Identify which cell holds the provided text, then report its (x, y) central coordinate. 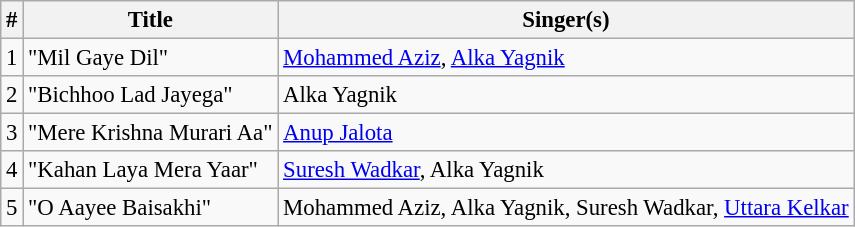
2 (12, 95)
1 (12, 58)
4 (12, 170)
Singer(s) (566, 20)
"Bichhoo Lad Jayega" (150, 95)
Alka Yagnik (566, 95)
"Kahan Laya Mera Yaar" (150, 170)
Mohammed Aziz, Alka Yagnik (566, 58)
Anup Jalota (566, 133)
"Mil Gaye Dil" (150, 58)
5 (12, 208)
"O Aayee Baisakhi" (150, 208)
# (12, 20)
"Mere Krishna Murari Aa" (150, 133)
Mohammed Aziz, Alka Yagnik, Suresh Wadkar, Uttara Kelkar (566, 208)
Title (150, 20)
3 (12, 133)
Suresh Wadkar, Alka Yagnik (566, 170)
